Return the (X, Y) coordinate for the center point of the cell that contains the specified text.  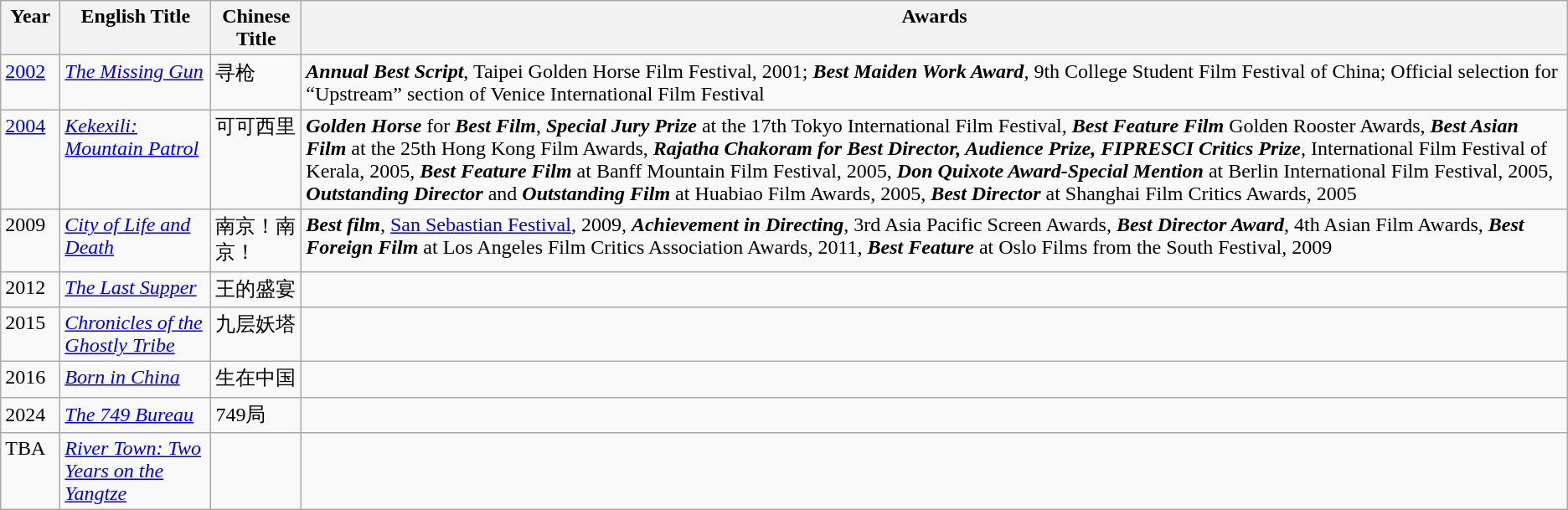
Year (30, 28)
2009 (30, 240)
River Town: Two Years on the Yangtze (136, 471)
2024 (30, 415)
南京！南京！ (256, 240)
The Last Supper (136, 290)
可可西里 (256, 159)
Awards (935, 28)
Chinese Title (256, 28)
2016 (30, 380)
2012 (30, 290)
王的盛宴 (256, 290)
English Title (136, 28)
The Missing Gun (136, 82)
九层妖塔 (256, 335)
City of Life and Death (136, 240)
2015 (30, 335)
生在中国 (256, 380)
Chronicles of the Ghostly Tribe (136, 335)
Born in China (136, 380)
2004 (30, 159)
TBA (30, 471)
The 749 Bureau (136, 415)
Kekexili: Mountain Patrol (136, 159)
749局 (256, 415)
寻枪 (256, 82)
2002 (30, 82)
